Return the [x, y] coordinate for the center point of the cell that contains the specified text.  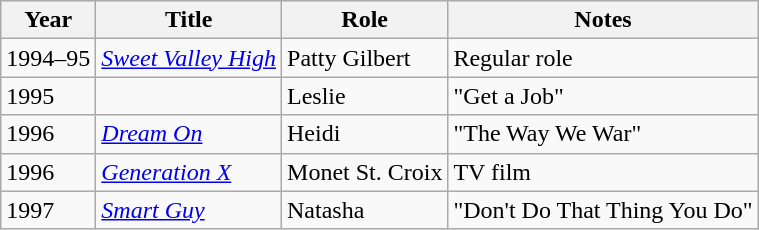
1994–95 [48, 58]
Notes [603, 20]
Regular role [603, 58]
Smart Guy [189, 210]
1997 [48, 210]
Patty Gilbert [365, 58]
"The Way We War" [603, 134]
"Don't Do That Thing You Do" [603, 210]
1995 [48, 96]
TV film [603, 172]
Natasha [365, 210]
Year [48, 20]
Dream On [189, 134]
"Get a Job" [603, 96]
Role [365, 20]
Leslie [365, 96]
Generation X [189, 172]
Heidi [365, 134]
Sweet Valley High [189, 58]
Monet St. Croix [365, 172]
Title [189, 20]
